Capture the cell that displays the provided text and extract its [x, y] central coordinate. 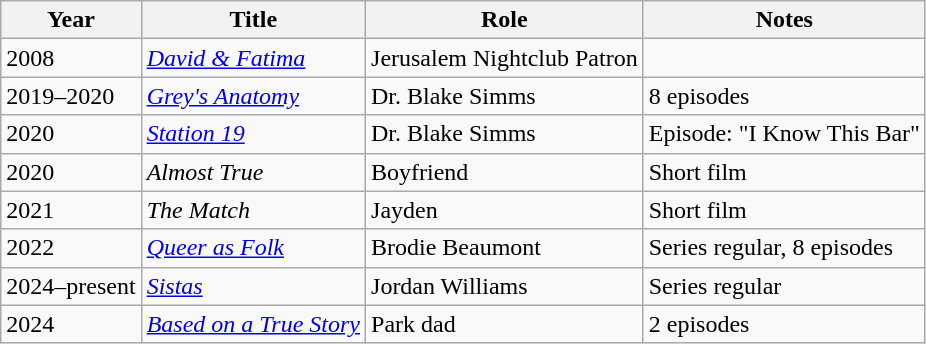
2024 [71, 324]
Station 19 [253, 134]
2008 [71, 58]
8 episodes [784, 96]
Series regular [784, 286]
David & Fatima [253, 58]
Almost True [253, 172]
Year [71, 20]
Based on a True Story [253, 324]
Jerusalem Nightclub Patron [505, 58]
Grey's Anatomy [253, 96]
2024–present [71, 286]
2022 [71, 248]
Jordan Williams [505, 286]
Boyfriend [505, 172]
Episode: "I Know This Bar" [784, 134]
2 episodes [784, 324]
2021 [71, 210]
Park dad [505, 324]
Notes [784, 20]
Brodie Beaumont [505, 248]
Jayden [505, 210]
Series regular, 8 episodes [784, 248]
The Match [253, 210]
Title [253, 20]
2019–2020 [71, 96]
Role [505, 20]
Sistas [253, 286]
Queer as Folk [253, 248]
